From the cell containing the given text, extract its center point as [x, y] coordinate. 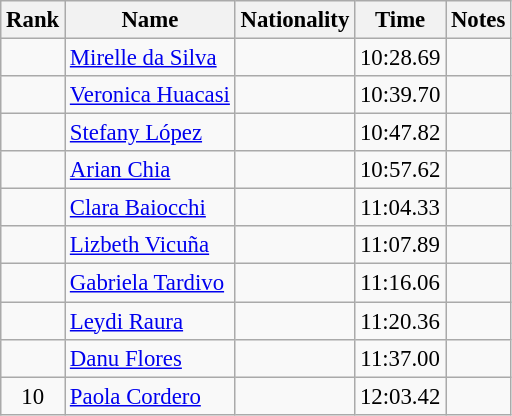
Rank [33, 20]
11:16.06 [400, 283]
10:57.62 [400, 170]
11:37.00 [400, 358]
Time [400, 20]
Leydi Raura [150, 321]
Mirelle da Silva [150, 58]
Stefany López [150, 133]
Notes [478, 20]
10:28.69 [400, 58]
Arian Chia [150, 170]
11:04.33 [400, 208]
11:07.89 [400, 245]
Nationality [294, 20]
Paola Cordero [150, 396]
Danu Flores [150, 358]
10:47.82 [400, 133]
Clara Baiocchi [150, 208]
10 [33, 396]
Lizbeth Vicuña [150, 245]
Name [150, 20]
Gabriela Tardivo [150, 283]
10:39.70 [400, 95]
Veronica Huacasi [150, 95]
11:20.36 [400, 321]
12:03.42 [400, 396]
